Determine the (X, Y) coordinate at the center of the cell enclosing the given text.  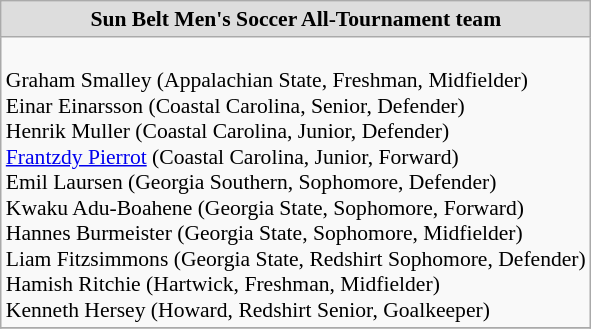
Sun Belt Men's Soccer All-Tournament team (296, 19)
